Return [X, Y] of the center of cell containing provided text 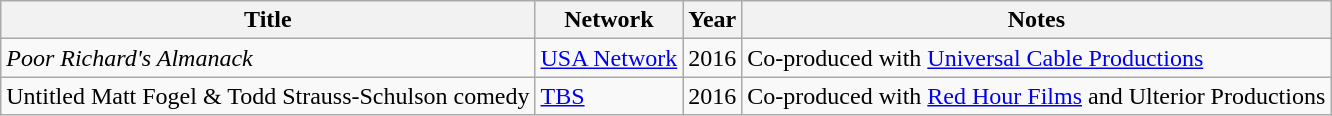
Co-produced with Universal Cable Productions [1036, 58]
USA Network [609, 58]
Title [268, 20]
Notes [1036, 20]
Poor Richard's Almanack [268, 58]
Untitled Matt Fogel & Todd Strauss-Schulson comedy [268, 96]
Network [609, 20]
Year [712, 20]
Co-produced with Red Hour Films and Ulterior Productions [1036, 96]
TBS [609, 96]
